Search for the cell housing the specified text and yield its [X, Y] center coordinate. 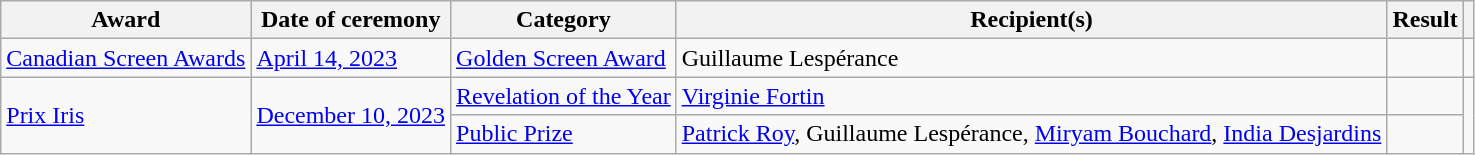
Guillaume Lespérance [1032, 58]
Prix Iris [126, 115]
Public Prize [564, 134]
Award [126, 20]
Canadian Screen Awards [126, 58]
Recipient(s) [1032, 20]
Virginie Fortin [1032, 96]
Golden Screen Award [564, 58]
Patrick Roy, Guillaume Lespérance, Miryam Bouchard, India Desjardins [1032, 134]
December 10, 2023 [351, 115]
Result [1425, 20]
April 14, 2023 [351, 58]
Revelation of the Year [564, 96]
Category [564, 20]
Date of ceremony [351, 20]
